Search for the cell housing the specified text and yield its [X, Y] center coordinate. 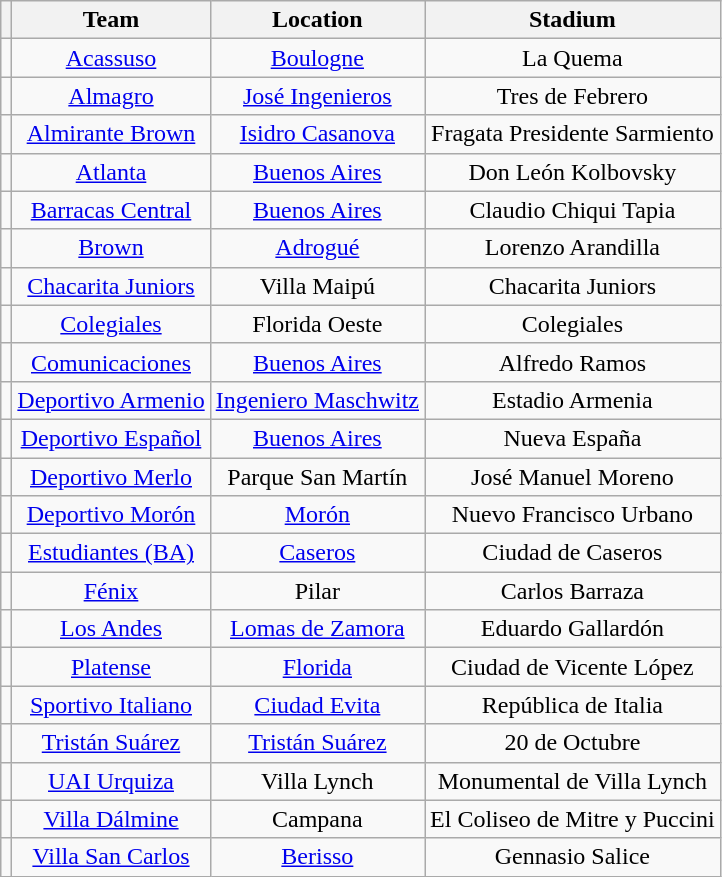
Acassuso [111, 58]
Atlanta [111, 172]
Claudio Chiqui Tapia [573, 210]
Almirante Brown [111, 134]
Eduardo Gallardón [573, 629]
Comunicaciones [111, 362]
Ciudad de Vicente López [573, 667]
Parque San Martín [317, 477]
Villa San Carlos [111, 857]
Caseros [317, 553]
20 de Octubre [573, 743]
Deportivo Español [111, 438]
Adrogué [317, 248]
Deportivo Armenio [111, 400]
Don León Kolbovsky [573, 172]
Platense [111, 667]
Sportivo Italiano [111, 705]
Los Andes [111, 629]
Lomas de Zamora [317, 629]
Stadium [573, 20]
Gennasio Salice [573, 857]
Monumental de Villa Lynch [573, 781]
Florida Oeste [317, 324]
Team [111, 20]
Fénix [111, 591]
Ingeniero Maschwitz [317, 400]
Nueva España [573, 438]
Morón [317, 515]
José Manuel Moreno [573, 477]
Brown [111, 248]
Florida [317, 667]
Tres de Febrero [573, 96]
Berisso [317, 857]
Villa Maipú [317, 286]
Deportivo Morón [111, 515]
La Quema [573, 58]
Villa Dálmine [111, 819]
UAI Urquiza [111, 781]
Carlos Barraza [573, 591]
El Coliseo de Mitre y Puccini [573, 819]
Ciudad de Caseros [573, 553]
Pilar [317, 591]
Location [317, 20]
Alfredo Ramos [573, 362]
Campana [317, 819]
Isidro Casanova [317, 134]
Barracas Central [111, 210]
Ciudad Evita [317, 705]
Estudiantes (BA) [111, 553]
Almagro [111, 96]
Deportivo Merlo [111, 477]
Villa Lynch [317, 781]
Estadio Armenia [573, 400]
Boulogne [317, 58]
José Ingenieros [317, 96]
Lorenzo Arandilla [573, 248]
República de Italia [573, 705]
Fragata Presidente Sarmiento [573, 134]
Nuevo Francisco Urbano [573, 515]
